Scan for the cell matching the given text and deliver its [x, y] coordinate at center. 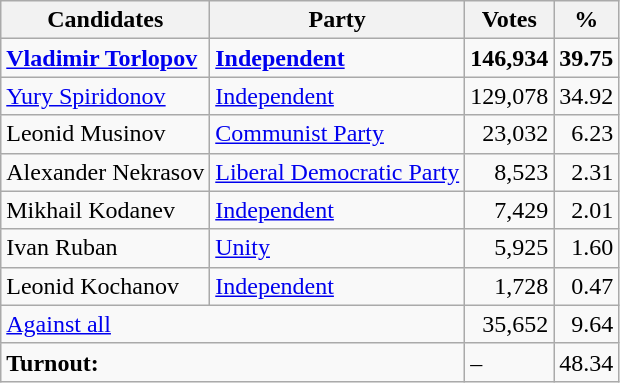
Votes [510, 20]
– [510, 362]
48.34 [586, 362]
34.92 [586, 96]
Communist Party [338, 134]
39.75 [586, 58]
23,032 [510, 134]
5,925 [510, 248]
0.47 [586, 286]
Unity [338, 248]
9.64 [586, 324]
Party [338, 20]
Turnout: [233, 362]
6.23 [586, 134]
7,429 [510, 210]
Against all [233, 324]
Mikhail Kodanev [106, 210]
Alexander Nekrasov [106, 172]
Liberal Democratic Party [338, 172]
% [586, 20]
Yury Spiridonov [106, 96]
129,078 [510, 96]
Vladimir Torlopov [106, 58]
2.31 [586, 172]
2.01 [586, 210]
146,934 [510, 58]
Candidates [106, 20]
Leonid Kochanov [106, 286]
8,523 [510, 172]
Leonid Musinov [106, 134]
Ivan Ruban [106, 248]
35,652 [510, 324]
1,728 [510, 286]
1.60 [586, 248]
